Detect which cell encompasses the target text, then output its [X, Y] center coordinate. 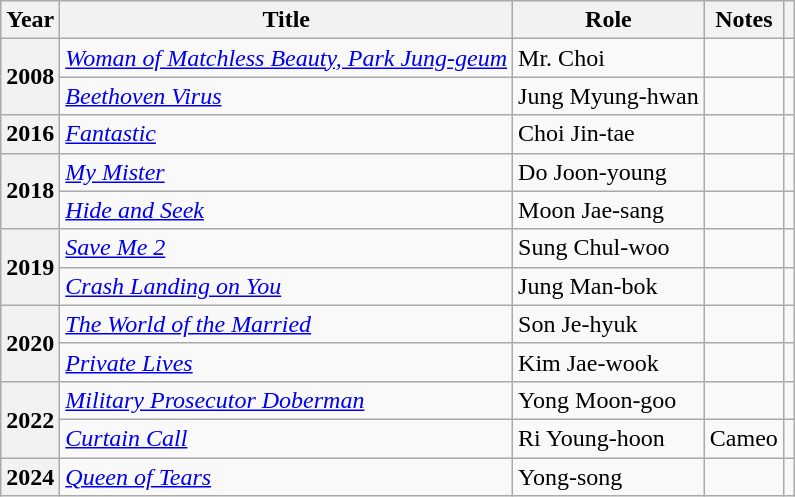
Fantastic [286, 134]
My Mister [286, 172]
Year [30, 20]
Yong Moon-goo [609, 400]
Kim Jae-wook [609, 362]
Ri Young-hoon [609, 438]
Beethoven Virus [286, 96]
Private Lives [286, 362]
2016 [30, 134]
Do Joon-young [609, 172]
2008 [30, 77]
Cameo [744, 438]
2020 [30, 343]
Jung Man-bok [609, 286]
Sung Chul-woo [609, 248]
2018 [30, 191]
2019 [30, 267]
Choi Jin-tae [609, 134]
Hide and Seek [286, 210]
Title [286, 20]
Son Je-hyuk [609, 324]
Save Me 2 [286, 248]
Mr. Choi [609, 58]
Notes [744, 20]
Yong-song [609, 477]
Moon Jae-sang [609, 210]
Military Prosecutor Doberman [286, 400]
2022 [30, 419]
2024 [30, 477]
Queen of Tears [286, 477]
The World of the Married [286, 324]
Woman of Matchless Beauty, Park Jung-geum [286, 58]
Role [609, 20]
Jung Myung-hwan [609, 96]
Curtain Call [286, 438]
Crash Landing on You [286, 286]
